From the cell containing the given text, extract its center point as [x, y] coordinate. 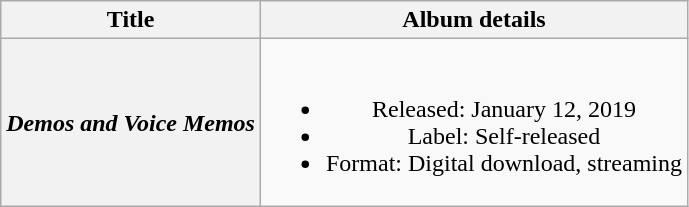
Title [131, 20]
Released: January 12, 2019Label: Self-releasedFormat: Digital download, streaming [474, 122]
Album details [474, 20]
Demos and Voice Memos [131, 122]
